Identify which cell holds the provided text, then report its (X, Y) central coordinate. 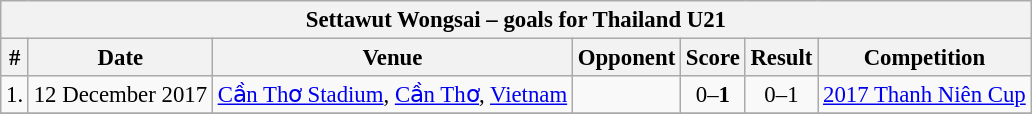
Competition (924, 58)
12 December 2017 (120, 95)
Venue (392, 58)
Settawut Wongsai – goals for Thailand U21 (516, 20)
2017 Thanh Niên Cup (924, 95)
Result (782, 58)
1. (15, 95)
Score (714, 58)
Date (120, 58)
Cần Thơ Stadium, Cần Thơ, Vietnam (392, 95)
Opponent (626, 58)
# (15, 58)
